Return the (x, y) coordinate for the center point of the cell that contains the specified text.  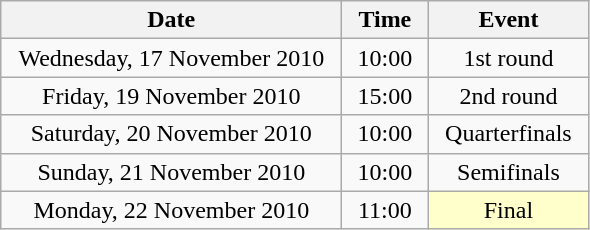
15:00 (385, 96)
Sunday, 21 November 2010 (172, 172)
1st round (508, 58)
2nd round (508, 96)
Event (508, 20)
Monday, 22 November 2010 (172, 210)
Saturday, 20 November 2010 (172, 134)
11:00 (385, 210)
Time (385, 20)
Date (172, 20)
Wednesday, 17 November 2010 (172, 58)
Friday, 19 November 2010 (172, 96)
Semifinals (508, 172)
Quarterfinals (508, 134)
Final (508, 210)
